Provide the [x, y] coordinate of the cell's center where the given text is located.  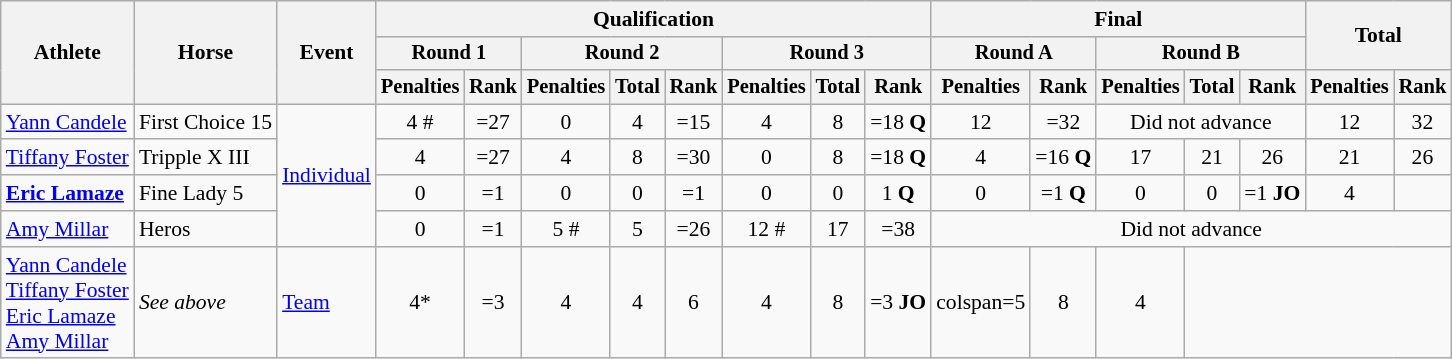
Eric Lamaze [68, 193]
12 # [766, 229]
Round 1 [449, 54]
=26 [694, 229]
32 [1423, 122]
5 [638, 229]
Tiffany Foster [68, 158]
Athlete [68, 52]
Team [326, 303]
Yann Candele [68, 122]
=1 Q [1063, 193]
Horse [206, 52]
Round 3 [826, 54]
See above [206, 303]
Round 2 [622, 54]
Tripple X III [206, 158]
=3 JO [898, 303]
Final [1118, 19]
6 [694, 303]
=15 [694, 122]
Fine Lady 5 [206, 193]
Event [326, 52]
=32 [1063, 122]
Round B [1200, 54]
Qualification [654, 19]
1 Q [898, 193]
=1 JO [1272, 193]
Round A [1014, 54]
Heros [206, 229]
colspan=5 [980, 303]
Yann CandeleTiffany FosterEric LamazeAmy Millar [68, 303]
4 # [420, 122]
Amy Millar [68, 229]
First Choice 15 [206, 122]
Individual [326, 175]
=30 [694, 158]
4* [420, 303]
=38 [898, 229]
=3 [493, 303]
=16 Q [1063, 158]
5 # [566, 229]
